Return the [x, y] coordinate for the center point of the cell that contains the specified text.  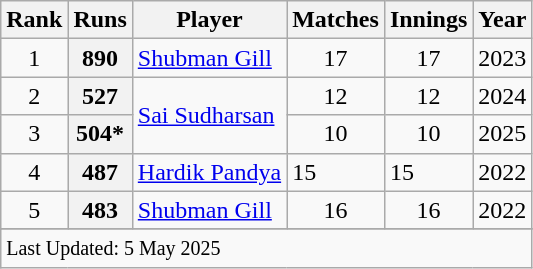
487 [100, 172]
Innings [428, 20]
527 [100, 96]
483 [100, 210]
2 [34, 96]
2023 [502, 58]
Year [502, 20]
Runs [100, 20]
4 [34, 172]
5 [34, 210]
3 [34, 134]
1 [34, 58]
Last Updated: 5 May 2025 [266, 248]
890 [100, 58]
Player [209, 20]
Matches [336, 20]
Sai Sudharsan [209, 115]
Rank [34, 20]
504* [100, 134]
2025 [502, 134]
2024 [502, 96]
Hardik Pandya [209, 172]
